Extract the [X, Y] coordinate from the center of the cell holding the provided text.  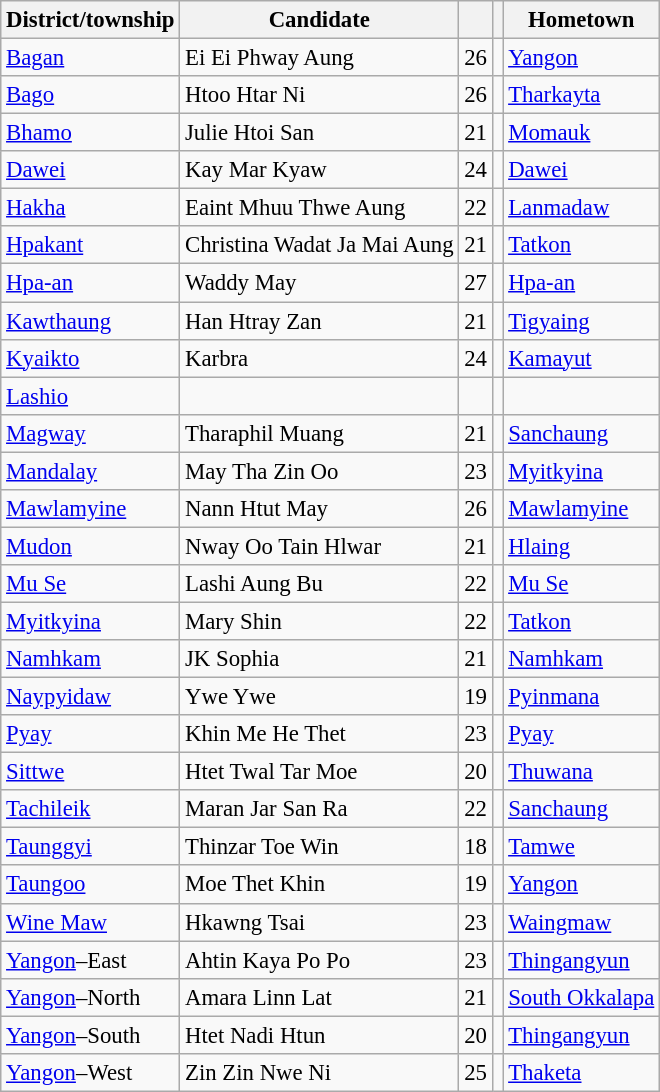
Nann Htut May [320, 509]
District/township [90, 20]
Tigyaing [582, 321]
Han Htray Zan [320, 321]
Ahtin Kaya Po Po [320, 960]
Yangon–West [90, 1073]
Karbra [320, 358]
Htet Nadi Htun [320, 1035]
Julie Htoi San [320, 133]
18 [476, 847]
Kyaikto [90, 358]
Bago [90, 95]
Lashio [90, 396]
Lanmadaw [582, 208]
Pyinmana [582, 697]
Wine Maw [90, 922]
Kawthaung [90, 321]
Hometown [582, 20]
Tharaphil Muang [320, 433]
Candidate [320, 20]
Sittwe [90, 772]
Yangon–East [90, 960]
Hakha [90, 208]
Ywe Ywe [320, 697]
Yangon–South [90, 1035]
Zin Zin Nwe Ni [320, 1073]
Tamwe [582, 847]
Naypyidaw [90, 697]
Magway [90, 433]
Waingmaw [582, 922]
May Tha Zin Oo [320, 471]
Bhamo [90, 133]
Hkawng Tsai [320, 922]
Moe Thet Khin [320, 885]
Thaketa [582, 1073]
Christina Wadat Ja Mai Aung [320, 245]
Htoo Htar Ni [320, 95]
JK Sophia [320, 659]
Mudon [90, 546]
Maran Jar San Ra [320, 809]
Tharkayta [582, 95]
Thinzar Toe Win [320, 847]
Eaint Mhuu Thwe Aung [320, 208]
South Okkalapa [582, 997]
Amara Linn Lat [320, 997]
Mary Shin [320, 621]
Thuwana [582, 772]
Waddy May [320, 283]
Ei Ei Phway Aung [320, 58]
Khin Me He Thet [320, 734]
Momauk [582, 133]
27 [476, 283]
Taungoo [90, 885]
Tachileik [90, 809]
Htet Twal Tar Moe [320, 772]
Kamayut [582, 358]
Taunggyi [90, 847]
Kay Mar Kyaw [320, 170]
Nway Oo Tain Hlwar [320, 546]
Bagan [90, 58]
Hpakant [90, 245]
Mandalay [90, 471]
25 [476, 1073]
Lashi Aung Bu [320, 584]
Yangon–North [90, 997]
Hlaing [582, 546]
